Extract the [x, y] coordinate from the center of the cell holding the provided text.  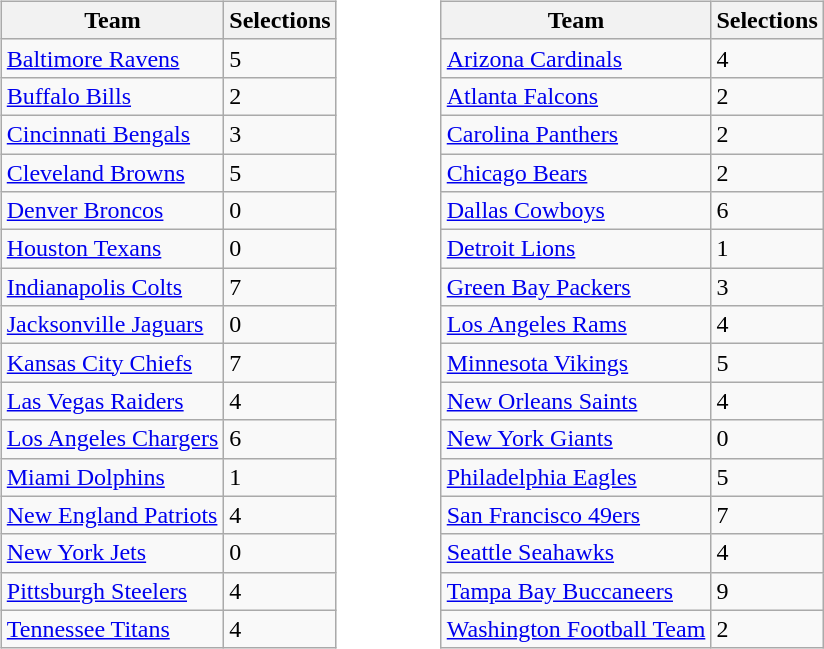
Cincinnati Bengals [112, 134]
Tampa Bay Buccaneers [576, 591]
Buffalo Bills [112, 96]
Houston Texans [112, 249]
Los Angeles Rams [576, 325]
Los Angeles Chargers [112, 439]
Washington Football Team [576, 629]
Detroit Lions [576, 249]
Minnesota Vikings [576, 363]
Miami Dolphins [112, 477]
Indianapolis Colts [112, 287]
Cleveland Browns [112, 173]
Jacksonville Jaguars [112, 325]
Green Bay Packers [576, 287]
Tennessee Titans [112, 629]
Philadelphia Eagles [576, 477]
Arizona Cardinals [576, 58]
9 [767, 591]
Carolina Panthers [576, 134]
San Francisco 49ers [576, 515]
Dallas Cowboys [576, 211]
New York Jets [112, 553]
New England Patriots [112, 515]
Seattle Seahawks [576, 553]
Chicago Bears [576, 173]
Atlanta Falcons [576, 96]
New Orleans Saints [576, 401]
Denver Broncos [112, 211]
Baltimore Ravens [112, 58]
Las Vegas Raiders [112, 401]
New York Giants [576, 439]
Kansas City Chiefs [112, 363]
Pittsburgh Steelers [112, 591]
